Provide the (x, y) coordinate of the cell's center where the given text is located.  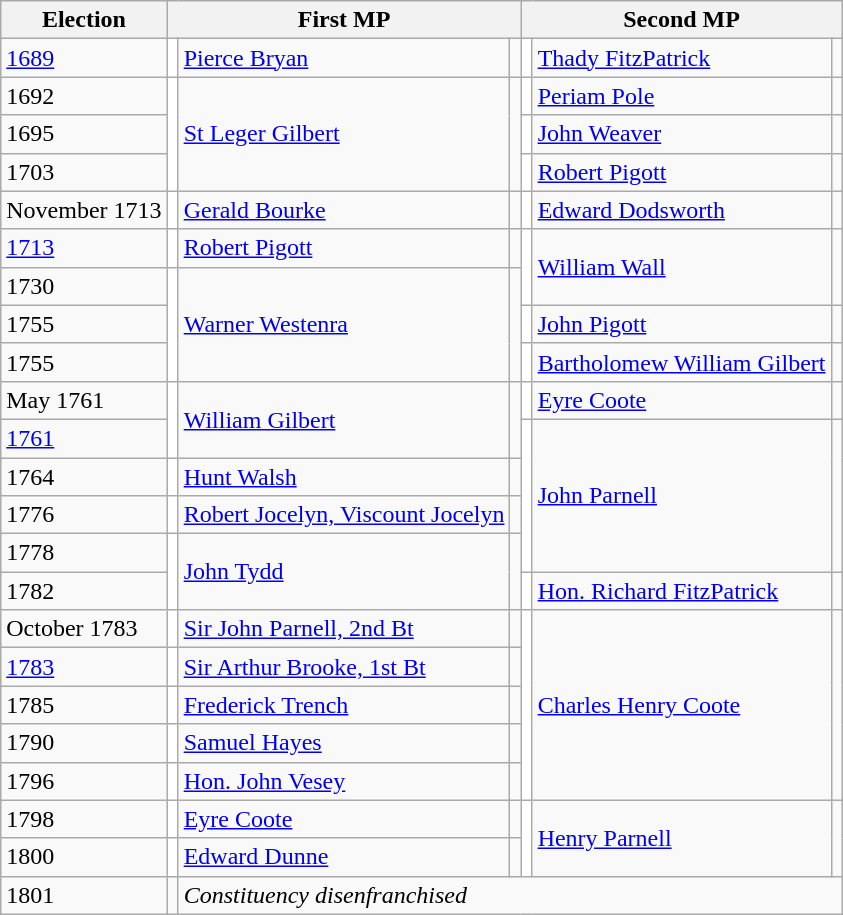
1782 (84, 591)
Frederick Trench (344, 705)
1800 (84, 857)
Bartholomew William Gilbert (682, 362)
May 1761 (84, 400)
1703 (84, 172)
William Gilbert (344, 419)
John Parnell (682, 495)
1730 (84, 286)
Edward Dodsworth (682, 210)
October 1783 (84, 629)
1796 (84, 781)
Henry Parnell (682, 838)
1778 (84, 553)
St Leger Gilbert (344, 134)
Periam Pole (682, 96)
Second MP (682, 20)
Constituency disenfranchised (510, 895)
Sir John Parnell, 2nd Bt (344, 629)
Robert Jocelyn, Viscount Jocelyn (344, 515)
Gerald Bourke (344, 210)
First MP (344, 20)
1713 (84, 248)
Election (84, 20)
1695 (84, 134)
William Wall (682, 267)
Charles Henry Coote (682, 705)
1801 (84, 895)
John Pigott (682, 324)
Pierce Bryan (344, 58)
Warner Westenra (344, 324)
November 1713 (84, 210)
1689 (84, 58)
John Tydd (344, 572)
1764 (84, 477)
1783 (84, 667)
Edward Dunne (344, 857)
Hon. John Vesey (344, 781)
1761 (84, 438)
1798 (84, 819)
Hon. Richard FitzPatrick (682, 591)
1776 (84, 515)
John Weaver (682, 134)
1790 (84, 743)
1785 (84, 705)
1692 (84, 96)
Thady FitzPatrick (682, 58)
Samuel Hayes (344, 743)
Hunt Walsh (344, 477)
Sir Arthur Brooke, 1st Bt (344, 667)
